Return [X, Y] of the center of cell containing provided text 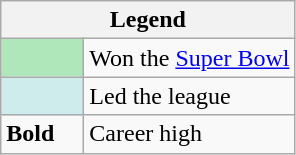
Led the league [190, 96]
Won the Super Bowl [190, 58]
Legend [148, 20]
Bold [42, 134]
Career high [190, 134]
